Identify which cell holds the provided text, then report its [X, Y] central coordinate. 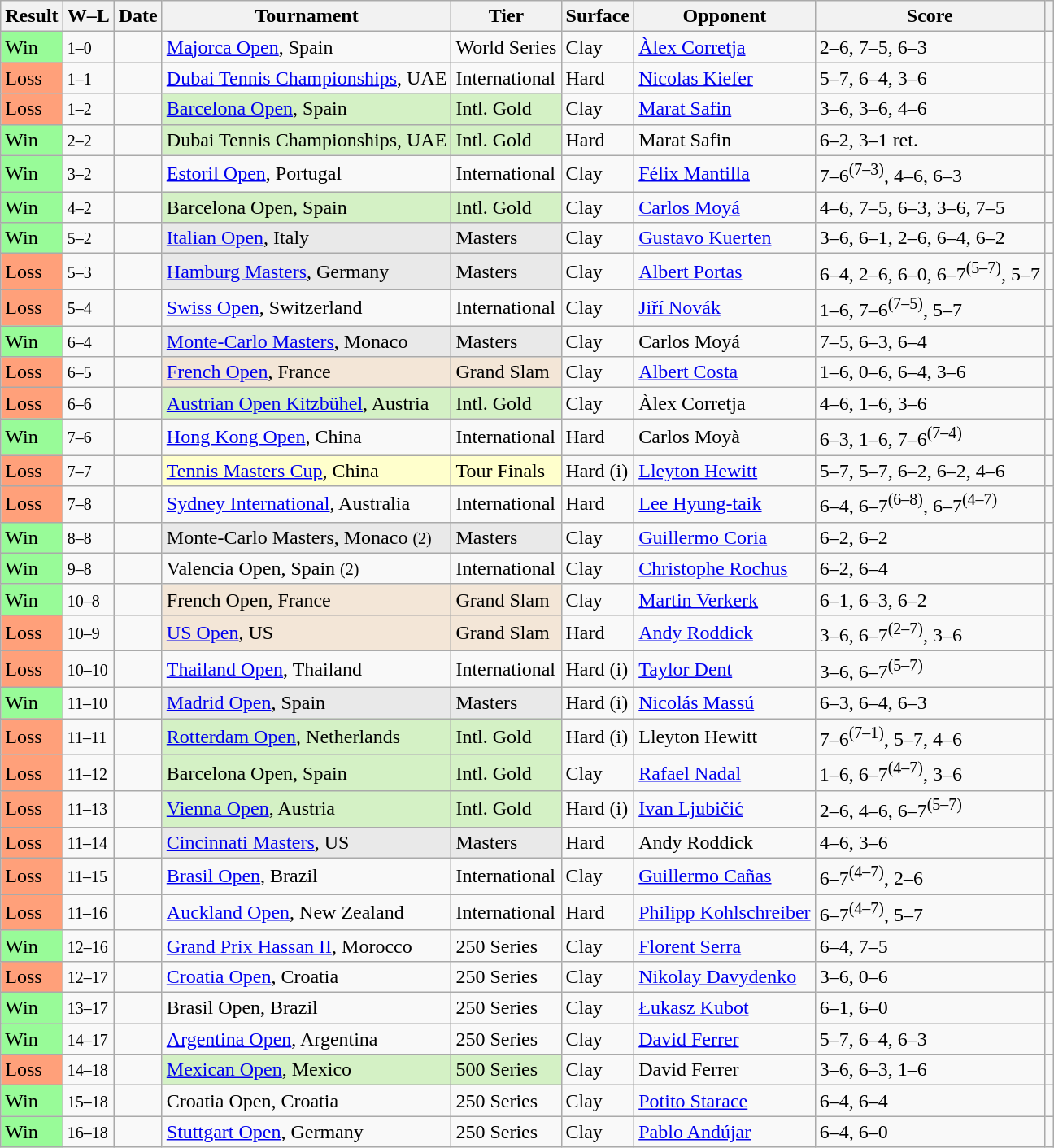
6–4, 2–6, 6–0, 6–7(5–7), 5–7 [930, 272]
9–8 [88, 568]
10–9 [88, 633]
Estoril Open, Portugal [307, 174]
1–6, 0–6, 6–4, 3–6 [930, 372]
Martin Verkerk [725, 599]
Guillermo Cañas [725, 876]
7–6(7–3), 4–6, 6–3 [930, 174]
6–1, 6–0 [930, 1008]
Hong Kong Open, China [307, 437]
Mexican Open, Mexico [307, 1070]
7–8 [88, 504]
Stuttgart Open, Germany [307, 1132]
6–3, 1–6, 7–6(7–4) [930, 437]
1–6, 6–7(4–7), 3–6 [930, 772]
6–2, 6–4 [930, 568]
14–17 [88, 1039]
5–7, 5–7, 6–2, 6–2, 4–6 [930, 471]
Tier [506, 16]
5–4 [88, 307]
6–4 [88, 341]
2–2 [88, 140]
US Open, US [307, 633]
Lee Hyung-taik [725, 504]
Carlos Moyà [725, 437]
Félix Mantilla [725, 174]
Potito Starace [725, 1101]
2–6, 4–6, 6–7(5–7) [930, 810]
7–7 [88, 471]
6–2, 3–1 ret. [930, 140]
11–15 [88, 876]
6–4, 7–5 [930, 946]
13–17 [88, 1008]
4–6, 7–5, 6–3, 3–6, 7–5 [930, 207]
12–16 [88, 946]
5–7, 6–4, 6–3 [930, 1039]
Gustavo Kuerten [725, 238]
Tennis Masters Cup, China [307, 471]
11–12 [88, 772]
Taylor Dent [725, 670]
5–3 [88, 272]
1–2 [88, 109]
3–6, 6–7(2–7), 3–6 [930, 633]
World Series [506, 47]
11–13 [88, 810]
7–6 [88, 437]
4–6, 3–6 [930, 842]
Argentina Open, Argentina [307, 1039]
Grand Prix Hassan II, Morocco [307, 946]
11–10 [88, 703]
W–L [88, 16]
Valencia Open, Spain (2) [307, 568]
Auckland Open, New Zealand [307, 912]
Swiss Open, Switzerland [307, 307]
4–6, 1–6, 3–6 [930, 403]
5–2 [88, 238]
8–8 [88, 537]
Tournament [307, 16]
3–6, 0–6 [930, 976]
Nikolay Davydenko [725, 976]
Thailand Open, Thailand [307, 670]
10–10 [88, 670]
Philipp Kohlschreiber [725, 912]
1–1 [88, 78]
500 Series [506, 1070]
6–7(4–7), 2–6 [930, 876]
Monte-Carlo Masters, Monaco (2) [307, 537]
6–1, 6–3, 6–2 [930, 599]
2–6, 7–5, 6–3 [930, 47]
3–2 [88, 174]
12–17 [88, 976]
6–6 [88, 403]
3–6, 6–1, 2–6, 6–4, 6–2 [930, 238]
3–6, 3–6, 4–6 [930, 109]
6–5 [88, 372]
3–6, 6–7(5–7) [930, 670]
7–6(7–1), 5–7, 4–6 [930, 737]
Christophe Rochus [725, 568]
16–18 [88, 1132]
1–0 [88, 47]
Rafael Nadal [725, 772]
Score [930, 16]
15–18 [88, 1101]
Nicolas Kiefer [725, 78]
11–16 [88, 912]
Majorca Open, Spain [307, 47]
Albert Costa [725, 372]
Tour Finals [506, 471]
6–7(4–7), 5–7 [930, 912]
Rotterdam Open, Netherlands [307, 737]
Cincinnati Masters, US [307, 842]
Jiří Novák [725, 307]
Florent Serra [725, 946]
Madrid Open, Spain [307, 703]
Opponent [725, 16]
5–7, 6–4, 3–6 [930, 78]
Nicolás Massú [725, 703]
Surface [598, 16]
6–3, 6–4, 6–3 [930, 703]
Monte-Carlo Masters, Monaco [307, 341]
14–18 [88, 1070]
10–8 [88, 599]
7–5, 6–3, 6–4 [930, 341]
3–6, 6–3, 1–6 [930, 1070]
Vienna Open, Austria [307, 810]
Austrian Open Kitzbühel, Austria [307, 403]
6–4, 6–4 [930, 1101]
6–4, 6–7(6–8), 6–7(4–7) [930, 504]
Ivan Ljubičić [725, 810]
4–2 [88, 207]
6–4, 6–0 [930, 1132]
11–14 [88, 842]
Łukasz Kubot [725, 1008]
6–2, 6–2 [930, 537]
Guillermo Coria [725, 537]
11–11 [88, 737]
Hamburg Masters, Germany [307, 272]
Result [32, 16]
Pablo Andújar [725, 1132]
Italian Open, Italy [307, 238]
Sydney International, Australia [307, 504]
Date [138, 16]
1–6, 7–6(7–5), 5–7 [930, 307]
Albert Portas [725, 272]
